Search for the cell housing the specified text and yield its (x, y) center coordinate. 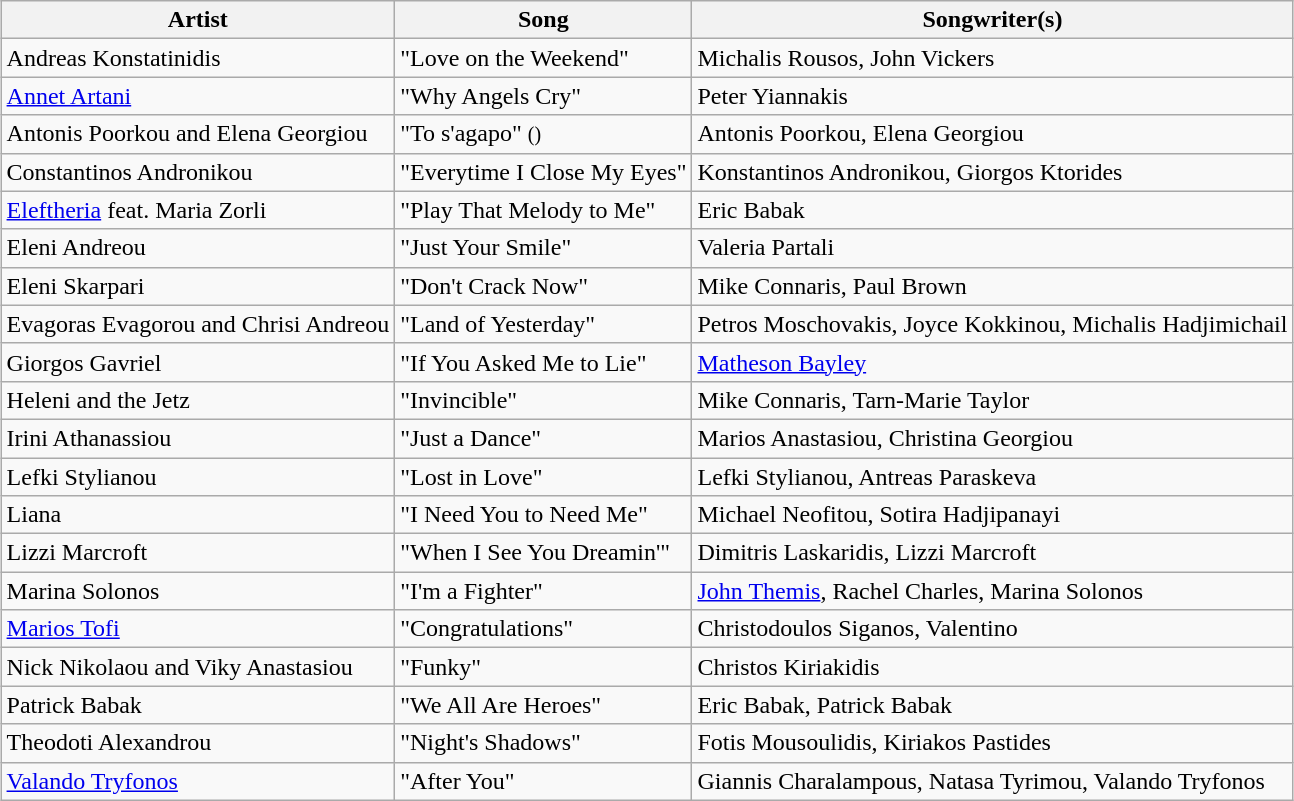
Valeria Partali (992, 248)
"Why Angels Cry" (544, 96)
Matheson Bayley (992, 362)
Giorgos Gavriel (198, 362)
Heleni and the Jetz (198, 400)
"Invincible" (544, 400)
Songwriter(s) (992, 20)
"Lost in Love" (544, 477)
"Just Your Smile" (544, 248)
"Night's Shadows" (544, 743)
"We All Are Heroes" (544, 705)
Eric Babak, Patrick Babak (992, 705)
Konstantinos Andronikou, Giorgos Ktorides (992, 172)
"Don't Crack Now" (544, 286)
Valando Tryfonos (198, 781)
Mike Connaris, Tarn-Marie Taylor (992, 400)
"Land of Yesterday" (544, 324)
Antonis Poorkou and Elena Georgiou (198, 134)
Eleftheria feat. Maria Zorli (198, 210)
"Play That Melody to Me" (544, 210)
Christodoulos Siganos, Valentino (992, 629)
Lizzi Marcroft (198, 553)
Nick Nikolaou and Viky Anastasiou (198, 667)
"Love on the Weekend" (544, 58)
Christos Kiriakidis (992, 667)
"I'm a Fighter" (544, 591)
Eric Babak (992, 210)
Michalis Rousos, John Vickers (992, 58)
Giannis Charalampous, Natasa Tyrimou, Valando Tryfonos (992, 781)
Theodoti Alexandrou (198, 743)
Lefki Stylianou (198, 477)
"If You Asked Me to Lie" (544, 362)
"I Need You to Need Me" (544, 515)
Petros Moschovakis, Joyce Kokkinou, Michalis Hadjimichail (992, 324)
John Themis, Rachel Charles, Marina Solonos (992, 591)
"Congratulations" (544, 629)
Andreas Konstatinidis (198, 58)
Annet Artani (198, 96)
Fotis Mousoulidis, Kiriakos Pastides (992, 743)
Patrick Babak (198, 705)
"When I See You Dreamin'" (544, 553)
"Just a Dance" (544, 438)
Michael Neofitou, Sotira Hadjipanayi (992, 515)
Eleni Skarpari (198, 286)
Artist (198, 20)
Peter Yiannakis (992, 96)
Lefki Stylianou, Antreas Paraskeva (992, 477)
"Funky" (544, 667)
"Everytime I Close My Eyes" (544, 172)
Evagoras Evagorou and Chrisi Andreou (198, 324)
Marios Tofi (198, 629)
Liana (198, 515)
Antonis Poorkou, Elena Georgiou (992, 134)
Song (544, 20)
Constantinos Andronikou (198, 172)
Marios Anastasiou, Christina Georgiou (992, 438)
Mike Connaris, Paul Brown (992, 286)
"After You" (544, 781)
Eleni Andreou (198, 248)
Marina Solonos (198, 591)
"To s'agapo" () (544, 134)
Dimitris Laskaridis, Lizzi Marcroft (992, 553)
Irini Athanassiou (198, 438)
